Detect which cell encompasses the target text, then output its (x, y) center coordinate. 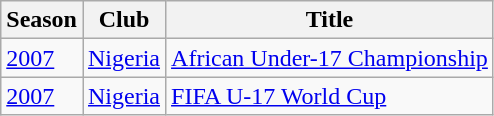
African Under-17 Championship (330, 58)
Club (124, 20)
Title (330, 20)
Season (42, 20)
FIFA U-17 World Cup (330, 96)
